Provide the (x, y) coordinate of the cell's center where the given text is located.  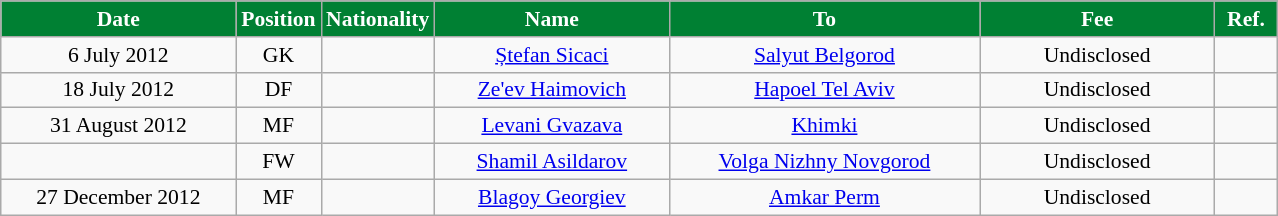
Blagoy Georgiev (552, 197)
Fee (1098, 19)
Date (118, 19)
Khimki (824, 126)
Position (278, 19)
Name (552, 19)
Nationality (378, 19)
Ze'ev Haimovich (552, 90)
To (824, 19)
Shamil Asildarov (552, 162)
Ștefan Sicaci (552, 55)
DF (278, 90)
6 July 2012 (118, 55)
18 July 2012 (118, 90)
Volga Nizhny Novgorod (824, 162)
Ref. (1246, 19)
Amkar Perm (824, 197)
31 August 2012 (118, 126)
Salyut Belgorod (824, 55)
FW (278, 162)
Hapoel Tel Aviv (824, 90)
27 December 2012 (118, 197)
Levani Gvazava (552, 126)
GK (278, 55)
